Output the [x, y] coordinate of the center of the cell containing the given text.  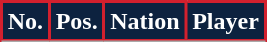
Pos. [76, 22]
No. [26, 22]
Player [226, 22]
Nation [145, 22]
